Return (x, y) of the center of cell containing provided text 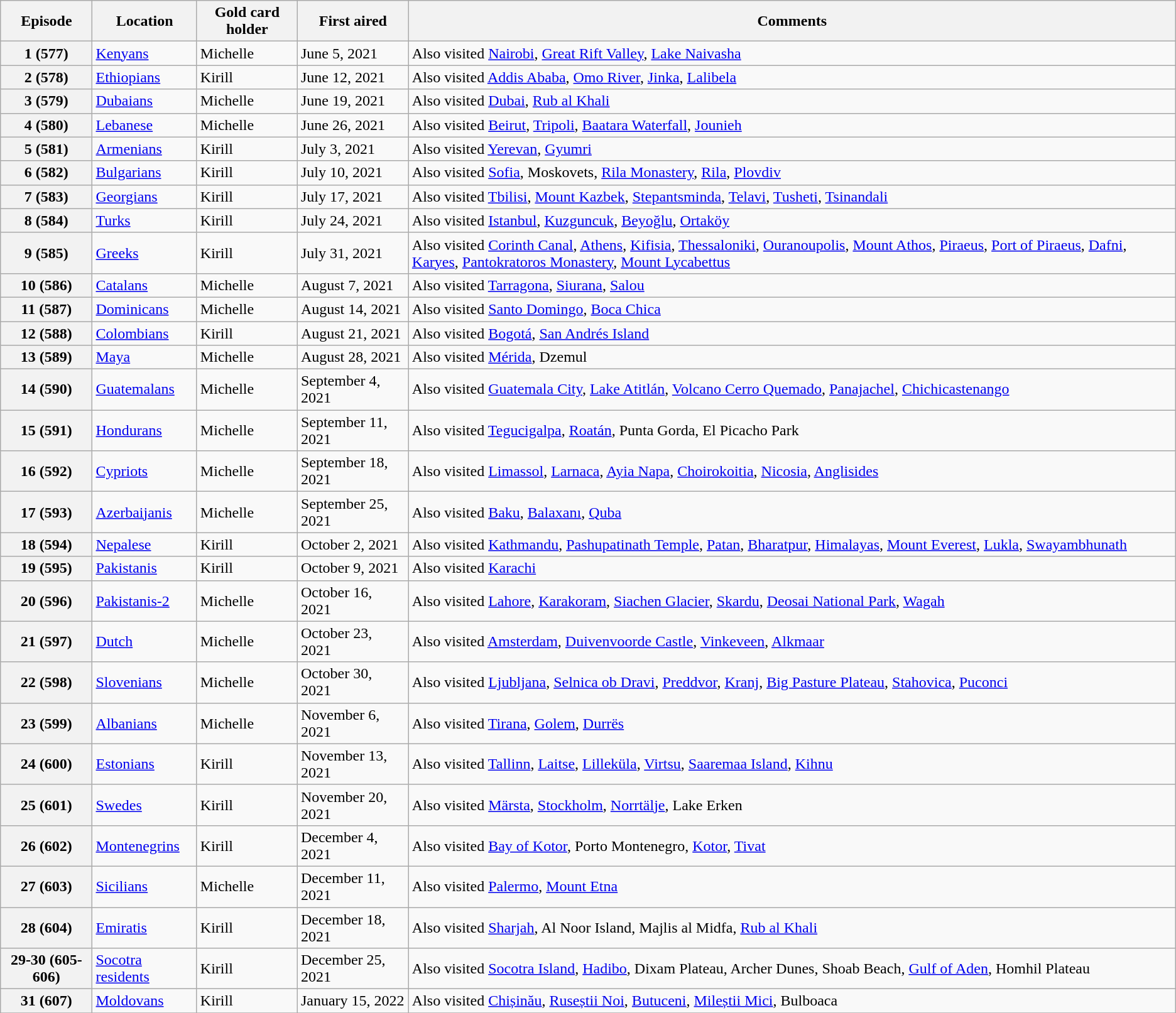
November 6, 2021 (353, 723)
Moldovans (144, 1001)
Location (144, 21)
7 (583) (46, 197)
December 11, 2021 (353, 887)
6 (582) (46, 173)
Cypriots (144, 471)
Bulgarians (144, 173)
July 10, 2021 (353, 173)
Also visited Tallinn, Laitse, Lilleküla, Virtsu, Saaremaa Island, Kihnu (792, 764)
December 18, 2021 (353, 927)
Also visited Chișinău, Ruseștii Noi, Butuceni, Mileștii Mici, Bulboaca (792, 1001)
Azerbaijanis (144, 512)
22 (598) (46, 682)
Catalans (144, 285)
Also visited Bay of Kotor, Porto Montenegro, Kotor, Tivat (792, 845)
November 13, 2021 (353, 764)
28 (604) (46, 927)
September 25, 2021 (353, 512)
Comments (792, 21)
Also visited Karachi (792, 568)
25 (601) (46, 805)
Also visited Guatemala City, Lake Atitlán, Volcano Cerro Quemado, Panajachel, Chichicastenango (792, 389)
Dutch (144, 642)
20 (596) (46, 600)
Also visited Dubai, Rub al Khali (792, 101)
Turks (144, 220)
December 25, 2021 (353, 968)
Also visited Palermo, Mount Etna (792, 887)
Pakistanis-2 (144, 600)
29-30 (605-606) (46, 968)
Maya (144, 357)
July 24, 2021 (353, 220)
Also visited Bogotá, San Andrés Island (792, 333)
Kenyans (144, 53)
Also visited Socotra Island, Hadibo, Dixam Plateau, Archer Dunes, Shoab Beach, Gulf of Aden, Homhil Plateau (792, 968)
Estonians (144, 764)
26 (602) (46, 845)
Episode (46, 21)
Also visited Mérida, Dzemul (792, 357)
3 (579) (46, 101)
1 (577) (46, 53)
5 (581) (46, 149)
June 5, 2021 (353, 53)
Also visited Tirana, Golem, Durrës (792, 723)
Georgians (144, 197)
23 (599) (46, 723)
September 11, 2021 (353, 431)
11 (587) (46, 309)
December 4, 2021 (353, 845)
16 (592) (46, 471)
Also visited Nairobi, Great Rift Valley, Lake Naivasha (792, 53)
Also visited Istanbul, Kuzguncuk, Beyoğlu, Ortaköy (792, 220)
Guatemalans (144, 389)
Also visited Amsterdam, Duivenvoorde Castle, Vinkeveen, Alkmaar (792, 642)
Pakistanis (144, 568)
November 20, 2021 (353, 805)
Also visited Beirut, Tripoli, Baatara Waterfall, Jounieh (792, 125)
October 16, 2021 (353, 600)
July 31, 2021 (353, 252)
Also visited Addis Ababa, Omo River, Jinka, Lalibela (792, 77)
Also visited Yerevan, Gyumri (792, 149)
Emiratis (144, 927)
Also visited Lahore, Karakoram, Siachen Glacier, Skardu, Deosai National Park, Wagah (792, 600)
January 15, 2022 (353, 1001)
Also visited Baku, Balaxanı, Quba (792, 512)
August 14, 2021 (353, 309)
2 (578) (46, 77)
Gold card holder (247, 21)
September 18, 2021 (353, 471)
Also visited Sofia, Moskovets, Rila Monastery, Rila, Plovdiv (792, 173)
Lebanese (144, 125)
10 (586) (46, 285)
Also visited Ljubljana, Selnica ob Dravi, Preddvor, Kranj, Big Pasture Plateau, Stahovica, Puconci (792, 682)
19 (595) (46, 568)
13 (589) (46, 357)
27 (603) (46, 887)
September 4, 2021 (353, 389)
Swedes (144, 805)
Also visited Sharjah, Al Noor Island, Majlis al Midfa, Rub al Khali (792, 927)
October 23, 2021 (353, 642)
Also visited Tarragona, Siurana, Salou (792, 285)
June 12, 2021 (353, 77)
Also visited Santo Domingo, Boca Chica (792, 309)
Also visited Limassol, Larnaca, Ayia Napa, Choirokoitia, Nicosia, Anglisides (792, 471)
August 21, 2021 (353, 333)
First aired (353, 21)
June 19, 2021 (353, 101)
Nepalese (144, 544)
October 30, 2021 (353, 682)
October 9, 2021 (353, 568)
Socotra residents (144, 968)
24 (600) (46, 764)
12 (588) (46, 333)
4 (580) (46, 125)
Dominicans (144, 309)
Sicilians (144, 887)
Also visited Kathmandu, Pashupatinath Temple, Patan, Bharatpur, Himalayas, Mount Everest, Lukla, Swayambhunath (792, 544)
October 2, 2021 (353, 544)
July 17, 2021 (353, 197)
15 (591) (46, 431)
31 (607) (46, 1001)
14 (590) (46, 389)
18 (594) (46, 544)
Armenians (144, 149)
Dubaians (144, 101)
Also visited Tegucigalpa, Roatán, Punta Gorda, El Picacho Park (792, 431)
Also visited Märsta, Stockholm, Norrtälje, Lake Erken (792, 805)
Ethiopians (144, 77)
August 7, 2021 (353, 285)
Albanians (144, 723)
July 3, 2021 (353, 149)
August 28, 2021 (353, 357)
9 (585) (46, 252)
21 (597) (46, 642)
Hondurans (144, 431)
8 (584) (46, 220)
Colombians (144, 333)
17 (593) (46, 512)
June 26, 2021 (353, 125)
Montenegrins (144, 845)
Also visited Tbilisi, Mount Kazbek, Stepantsminda, Telavi, Tusheti, Tsinandali (792, 197)
Slovenians (144, 682)
Greeks (144, 252)
